Detect which cell encompasses the target text, then output its (X, Y) center coordinate. 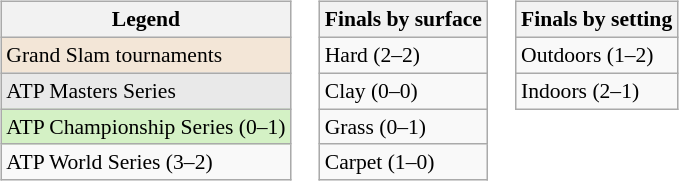
Grand Slam tournaments (146, 55)
Legend (146, 20)
Hard (2–2) (404, 55)
Outdoors (1–2) (596, 55)
Grass (0–1) (404, 127)
ATP World Series (3–2) (146, 162)
Finals by surface (404, 20)
ATP Masters Series (146, 91)
Indoors (2–1) (596, 91)
Carpet (1–0) (404, 162)
Clay (0–0) (404, 91)
ATP Championship Series (0–1) (146, 127)
Finals by setting (596, 20)
